Capture the cell that displays the provided text and extract its (x, y) central coordinate. 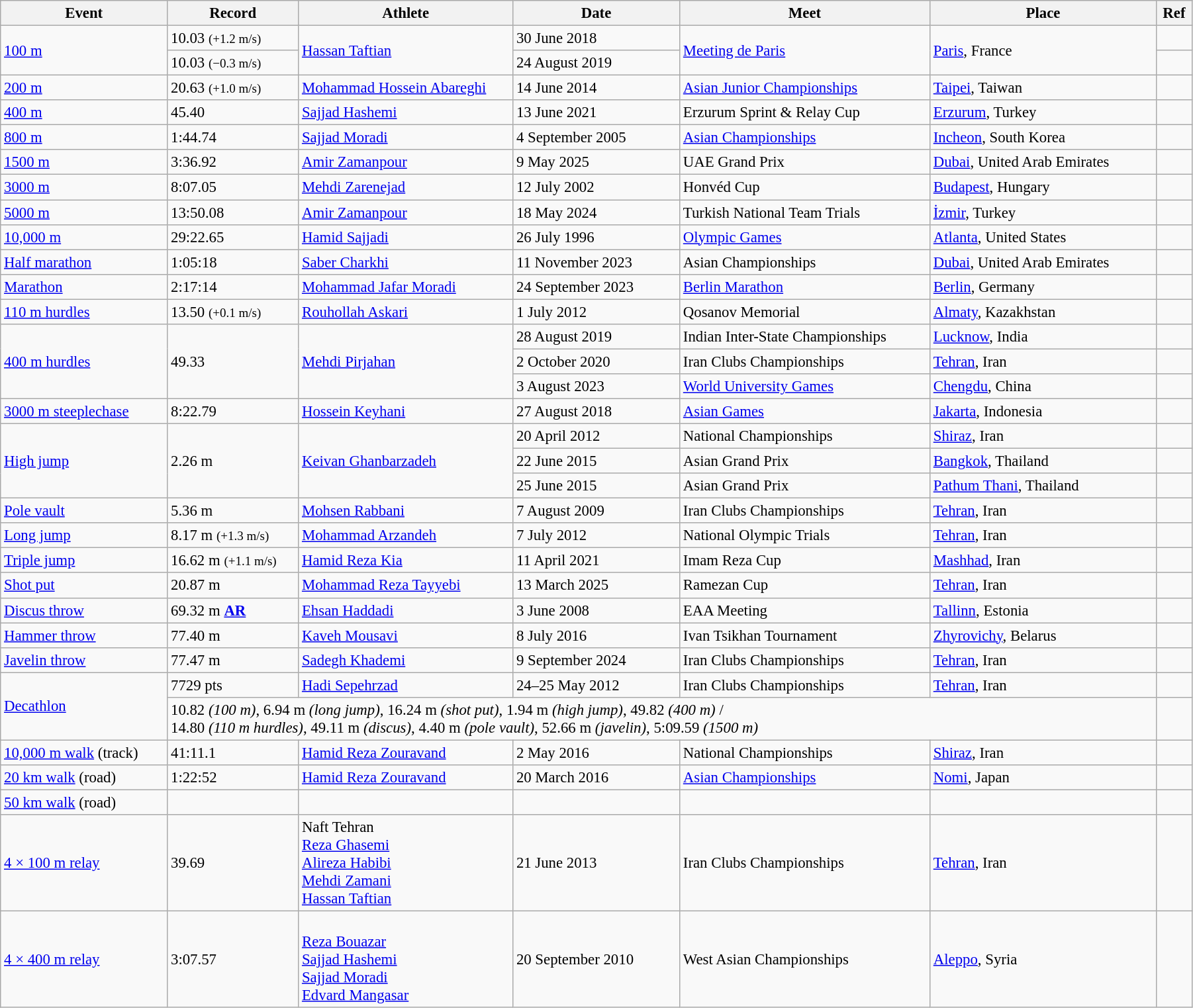
Hamid Sajjadi (406, 237)
Shot put (84, 586)
National Olympic Trials (805, 535)
8:07.05 (233, 187)
Almaty, Kazakhstan (1043, 312)
Erzurum Sprint & Relay Cup (805, 113)
Mehdi Zarenejad (406, 187)
Paris, France (1043, 50)
14 June 2014 (596, 88)
800 m (84, 138)
Indian Inter-State Championships (805, 337)
30 June 2018 (596, 38)
Event (84, 13)
Mohammad Jafar Moradi (406, 287)
77.47 m (233, 660)
13:50.08 (233, 212)
8 July 2016 (596, 635)
77.40 m (233, 635)
2 May 2016 (596, 753)
Hassan Taftian (406, 50)
Sadegh Khademi (406, 660)
Hammer throw (84, 635)
Hamid Reza Kia (406, 561)
3000 m steeplechase (84, 411)
25 June 2015 (596, 486)
Turkish National Team Trials (805, 212)
Qosanov Memorial (805, 312)
Kaveh Mousavi (406, 635)
9 May 2025 (596, 162)
Pathum Thani, Thailand (1043, 486)
7729 pts (233, 685)
3:36.92 (233, 162)
Chengdu, China (1043, 387)
Asian Games (805, 411)
Meet (805, 13)
İzmir, Turkey (1043, 212)
16.62 m (+1.1 m/s) (233, 561)
49.33 (233, 361)
20 March 2016 (596, 778)
13 June 2021 (596, 113)
400 m hurdles (84, 361)
Erzurum, Turkey (1043, 113)
Lucknow, India (1043, 337)
Olympic Games (805, 237)
10.03 (−0.3 m/s) (233, 63)
41:11.1 (233, 753)
Reza BouazarSajjad HashemiSajjad MoradiEdvard Mangasar (406, 960)
28 August 2019 (596, 337)
Athlete (406, 13)
Honvéd Cup (805, 187)
Tallinn, Estonia (1043, 610)
22 June 2015 (596, 461)
2 October 2020 (596, 361)
Record (233, 13)
29:22.65 (233, 237)
20 km walk (road) (84, 778)
Meeting de Paris (805, 50)
Mashhad, Iran (1043, 561)
Hadi Sepehrzad (406, 685)
Pole vault (84, 511)
4 × 400 m relay (84, 960)
Asian Junior Championships (805, 88)
3:07.57 (233, 960)
24–25 May 2012 (596, 685)
Jakarta, Indonesia (1043, 411)
Marathon (84, 287)
3 August 2023 (596, 387)
11 November 2023 (596, 262)
20 September 2010 (596, 960)
Sajjad Moradi (406, 138)
Ehsan Haddadi (406, 610)
45.40 (233, 113)
Budapest, Hungary (1043, 187)
1:05:18 (233, 262)
EAA Meeting (805, 610)
Ivan Tsikhan Tournament (805, 635)
High jump (84, 461)
Ref (1174, 13)
Decathlon (84, 706)
4 September 2005 (596, 138)
20.63 (+1.0 m/s) (233, 88)
Mohammad Arzandeh (406, 535)
Aleppo, Syria (1043, 960)
21 June 2013 (596, 863)
20.87 m (233, 586)
Mehdi Pirjahan (406, 361)
Saber Charkhi (406, 262)
Date (596, 13)
Half marathon (84, 262)
27 August 2018 (596, 411)
2:17:14 (233, 287)
Atlanta, United States (1043, 237)
24 August 2019 (596, 63)
Taipei, Taiwan (1043, 88)
Rouhollah Askari (406, 312)
Keivan Ghanbarzadeh (406, 461)
18 May 2024 (596, 212)
13.50 (+0.1 m/s) (233, 312)
9 September 2024 (596, 660)
3 June 2008 (596, 610)
7 July 2012 (596, 535)
Naft TehranReza GhasemiAlireza HabibiMehdi ZamaniHassan Taftian (406, 863)
24 September 2023 (596, 287)
13 March 2025 (596, 586)
Place (1043, 13)
UAE Grand Prix (805, 162)
50 km walk (road) (84, 802)
10,000 m walk (track) (84, 753)
1500 m (84, 162)
World University Games (805, 387)
110 m hurdles (84, 312)
West Asian Championships (805, 960)
4 × 100 m relay (84, 863)
Zhyrovichy, Belarus (1043, 635)
Hossein Keyhani (406, 411)
5000 m (84, 212)
2.26 m (233, 461)
12 July 2002 (596, 187)
39.69 (233, 863)
Mohammad Reza Tayyebi (406, 586)
Discus throw (84, 610)
1:44.74 (233, 138)
Ramezan Cup (805, 586)
Javelin throw (84, 660)
Long jump (84, 535)
Nomi, Japan (1043, 778)
10,000 m (84, 237)
1:22:52 (233, 778)
1 July 2012 (596, 312)
200 m (84, 88)
Sajjad Hashemi (406, 113)
26 July 1996 (596, 237)
7 August 2009 (596, 511)
3000 m (84, 187)
Imam Reza Cup (805, 561)
Bangkok, Thailand (1043, 461)
Incheon, South Korea (1043, 138)
8.17 m (+1.3 m/s) (233, 535)
400 m (84, 113)
8:22.79 (233, 411)
Mohsen Rabbani (406, 511)
Berlin Marathon (805, 287)
Triple jump (84, 561)
5.36 m (233, 511)
69.32 m AR (233, 610)
Berlin, Germany (1043, 287)
20 April 2012 (596, 436)
Mohammad Hossein Abareghi (406, 88)
10.03 (+1.2 m/s) (233, 38)
100 m (84, 50)
11 April 2021 (596, 561)
